Return (x, y) of the center of cell containing provided text 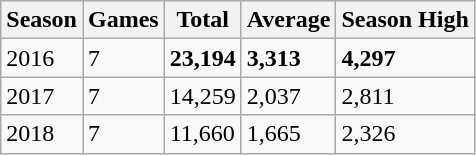
Season High (405, 20)
2,326 (405, 134)
Total (202, 20)
2,811 (405, 96)
Games (123, 20)
23,194 (202, 58)
3,313 (288, 58)
2018 (42, 134)
Season (42, 20)
2,037 (288, 96)
11,660 (202, 134)
1,665 (288, 134)
14,259 (202, 96)
4,297 (405, 58)
2017 (42, 96)
2016 (42, 58)
Average (288, 20)
